Determine the (x, y) coordinate at the center of the cell enclosing the given text.  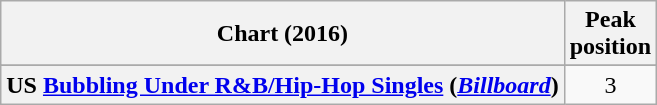
US Bubbling Under R&B/Hip-Hop Singles (Billboard) (282, 85)
Chart (2016) (282, 34)
Peakposition (610, 34)
3 (610, 85)
